Scan for the cell matching the given text and deliver its (X, Y) coordinate at center. 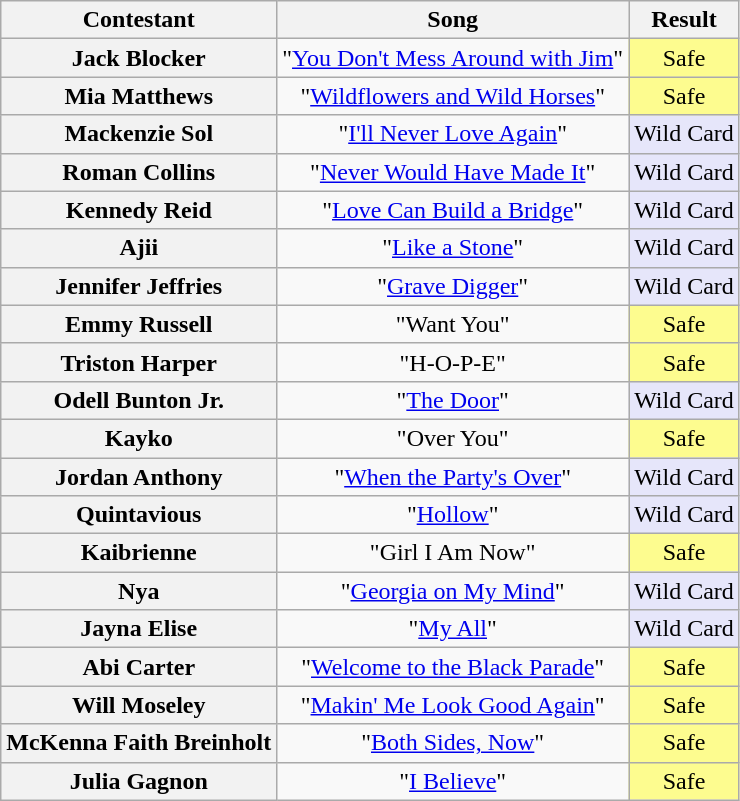
"When the Party's Over" (453, 477)
"Love Can Build a Bridge" (453, 210)
Jack Blocker (139, 58)
Result (684, 20)
"Girl I Am Now" (453, 553)
"Like a Stone" (453, 248)
Julia Gagnon (139, 781)
Odell Bunton Jr. (139, 400)
"You Don't Mess Around with Jim" (453, 58)
"The Door" (453, 400)
Will Moseley (139, 705)
"Welcome to the Black Parade" (453, 667)
Jordan Anthony (139, 477)
Kayko (139, 438)
"Grave Digger" (453, 286)
McKenna Faith Breinholt (139, 743)
Quintavious (139, 515)
Jayna Elise (139, 629)
"Want You" (453, 324)
Triston Harper (139, 362)
Ajii (139, 248)
"Never Would Have Made It" (453, 172)
Emmy Russell (139, 324)
Kennedy Reid (139, 210)
"Makin' Me Look Good Again" (453, 705)
Jennifer Jeffries (139, 286)
Roman Collins (139, 172)
Mia Matthews (139, 96)
"I Believe" (453, 781)
"Georgia on My Mind" (453, 591)
Nya (139, 591)
"Wildflowers and Wild Horses" (453, 96)
Kaibrienne (139, 553)
Song (453, 20)
"My All" (453, 629)
Abi Carter (139, 667)
"Hollow" (453, 515)
"I'll Never Love Again" (453, 134)
"Both Sides, Now" (453, 743)
Mackenzie Sol (139, 134)
"Over You" (453, 438)
"H-O-P-E" (453, 362)
Contestant (139, 20)
